Scan for the cell matching the given text and deliver its [X, Y] coordinate at center. 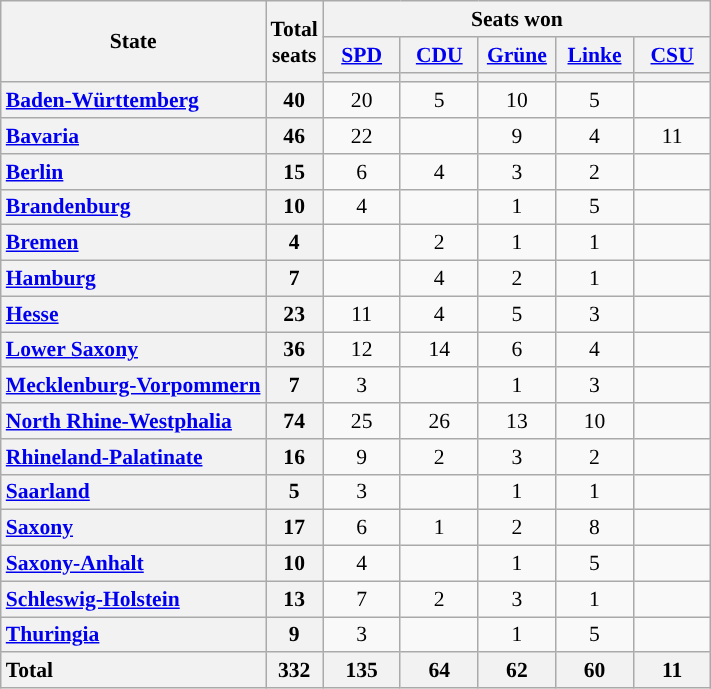
Hesse [134, 314]
Rhineland-Palatinate [134, 457]
22 [362, 136]
20 [362, 101]
SPD [362, 55]
23 [294, 314]
36 [294, 350]
Lower Saxony [134, 350]
135 [362, 671]
60 [595, 671]
State [134, 42]
25 [362, 421]
74 [294, 421]
Schleswig-Holstein [134, 599]
Seats won [517, 19]
12 [362, 350]
Saarland [134, 492]
Linke [595, 55]
Bavaria [134, 136]
8 [595, 528]
Grüne [517, 55]
North Rhine-Westphalia [134, 421]
Berlin [134, 172]
Saxony-Anhalt [134, 564]
16 [294, 457]
Baden-Württemberg [134, 101]
26 [439, 421]
17 [294, 528]
15 [294, 172]
CSU [672, 55]
Total [134, 671]
332 [294, 671]
CDU [439, 55]
Bremen [134, 243]
64 [439, 671]
Thuringia [134, 635]
Mecklenburg-Vorpommern [134, 386]
Totalseats [294, 42]
40 [294, 101]
46 [294, 136]
Hamburg [134, 279]
14 [439, 350]
62 [517, 671]
Brandenburg [134, 207]
Saxony [134, 528]
